Provide the [X, Y] coordinate of the cell's center where the given text is located.  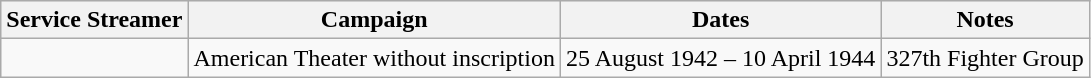
American Theater without inscription [374, 58]
327th Fighter Group [985, 58]
Campaign [374, 20]
Notes [985, 20]
Service Streamer [94, 20]
Dates [720, 20]
25 August 1942 – 10 April 1944 [720, 58]
